Extract the (X, Y) coordinate from the center of the cell holding the provided text.  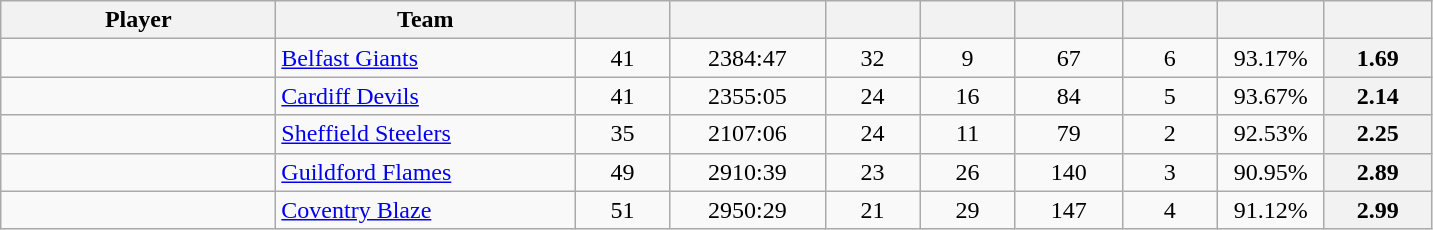
Team (426, 20)
2.25 (1378, 134)
2.89 (1378, 172)
Cardiff Devils (426, 96)
32 (872, 58)
6 (1170, 58)
2950:29 (748, 210)
21 (872, 210)
67 (1068, 58)
2.14 (1378, 96)
Coventry Blaze (426, 210)
2355:05 (748, 96)
26 (968, 172)
84 (1068, 96)
1.69 (1378, 58)
51 (622, 210)
92.53% (1270, 134)
90.95% (1270, 172)
9 (968, 58)
2.99 (1378, 210)
2384:47 (748, 58)
35 (622, 134)
11 (968, 134)
79 (1068, 134)
147 (1068, 210)
3 (1170, 172)
93.67% (1270, 96)
23 (872, 172)
Belfast Giants (426, 58)
Sheffield Steelers (426, 134)
5 (1170, 96)
16 (968, 96)
140 (1068, 172)
91.12% (1270, 210)
Guildford Flames (426, 172)
2910:39 (748, 172)
2107:06 (748, 134)
49 (622, 172)
2 (1170, 134)
Player (138, 20)
4 (1170, 210)
29 (968, 210)
93.17% (1270, 58)
